Determine the [x, y] coordinate at the center of the cell enclosing the given text.  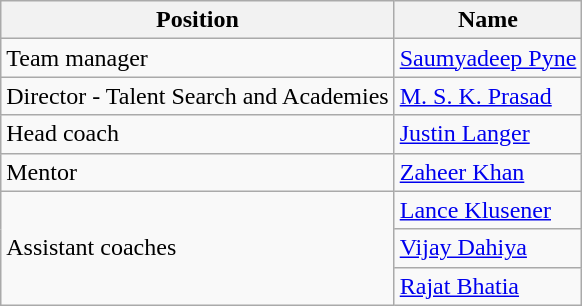
Rajat Bhatia [488, 286]
Head coach [198, 134]
Team manager [198, 58]
Mentor [198, 172]
Vijay Dahiya [488, 248]
Saumyadeep Pyne [488, 58]
Assistant coaches [198, 248]
Lance Klusener [488, 210]
Name [488, 20]
Zaheer Khan [488, 172]
M. S. K. Prasad [488, 96]
Director - Talent Search and Academies [198, 96]
Position [198, 20]
Justin Langer [488, 134]
